Capture the cell that displays the provided text and extract its [x, y] central coordinate. 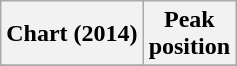
Peakposition [189, 34]
Chart (2014) [72, 34]
